Return the (X, Y) coordinate for the center point of the cell that contains the specified text.  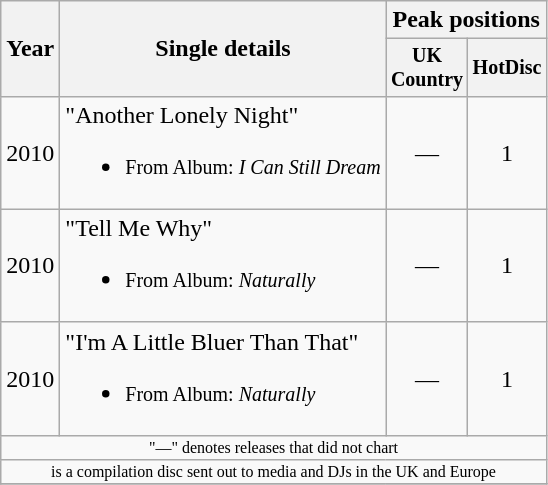
"Tell Me Why"From Album: Naturally (223, 266)
"—" denotes releases that did not chart (274, 447)
"I'm A Little Bluer Than That"From Album: Naturally (223, 378)
Single details (223, 49)
UK Country (427, 68)
Peak positions (466, 20)
Year (30, 49)
is a compilation disc sent out to media and DJs in the UK and Europe (274, 472)
HotDisc (507, 68)
"Another Lonely Night"From Album: I Can Still Dream (223, 152)
